Extract the [x, y] coordinate from the center of the cell holding the provided text.  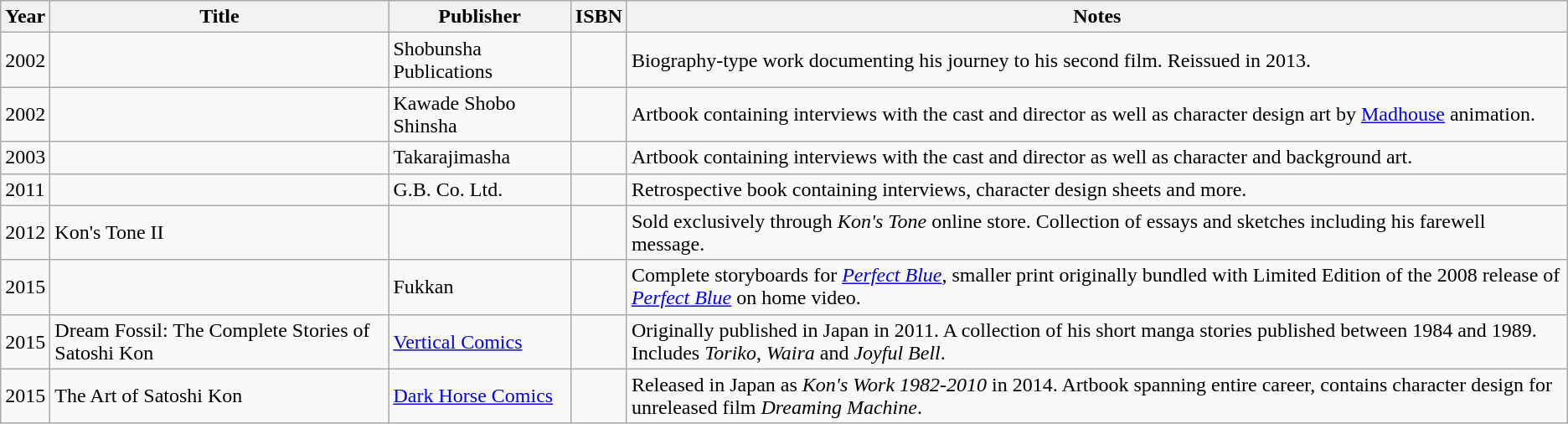
Kon's Tone II [219, 233]
Artbook containing interviews with the cast and director as well as character and background art. [1097, 158]
Sold exclusively through Kon's Tone online store. Collection of essays and sketches including his farewell message. [1097, 233]
Dark Horse Comics [479, 396]
Kawade Shobo Shinsha [479, 114]
Fukkan [479, 287]
2011 [25, 189]
Released in Japan as Kon's Work 1982-2010 in 2014. Artbook spanning entire career, contains character design for unreleased film Dreaming Machine. [1097, 396]
Publisher [479, 17]
Title [219, 17]
Takarajimasha [479, 158]
Retrospective book containing interviews, character design sheets and more. [1097, 189]
Artbook containing interviews with the cast and director as well as character design art by Madhouse animation. [1097, 114]
ISBN [598, 17]
Year [25, 17]
Complete storyboards for Perfect Blue, smaller print originally bundled with Limited Edition of the 2008 release of Perfect Blue on home video. [1097, 287]
G.B. Co. Ltd. [479, 189]
The Art of Satoshi Kon [219, 396]
Shobunsha Publications [479, 60]
2003 [25, 158]
Vertical Comics [479, 342]
Notes [1097, 17]
2012 [25, 233]
Dream Fossil: The Complete Stories of Satoshi Kon [219, 342]
Biography-type work documenting his journey to his second film. Reissued in 2013. [1097, 60]
